Output the (x, y) coordinate of the center of the cell containing the given text.  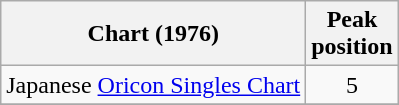
5 (352, 85)
Peakposition (352, 34)
Chart (1976) (154, 34)
Japanese Oricon Singles Chart (154, 85)
